Return (X, Y) of the center of cell containing provided text 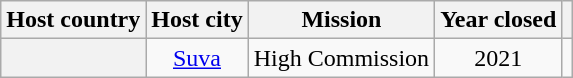
Host country (74, 20)
High Commission (341, 58)
2021 (498, 58)
Year closed (498, 20)
Mission (341, 20)
Suva (197, 58)
Host city (197, 20)
